Determine the [X, Y] coordinate at the center of the cell enclosing the given text.  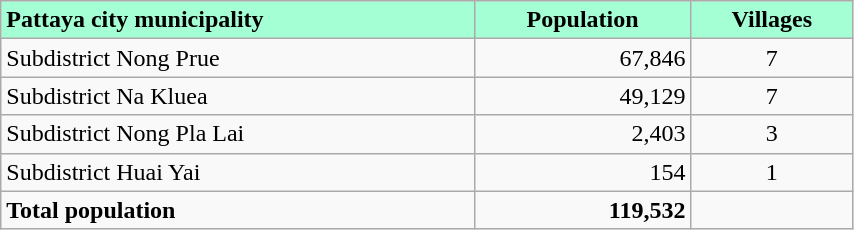
Subdistrict Nong Prue [238, 58]
49,129 [582, 96]
Total population [238, 210]
Subdistrict Na Kluea [238, 96]
2,403 [582, 134]
Subdistrict Nong Pla Lai [238, 134]
3 [772, 134]
Pattaya city municipality [238, 20]
154 [582, 172]
Population [582, 20]
67,846 [582, 58]
Villages [772, 20]
Subdistrict Huai Yai [238, 172]
1 [772, 172]
119,532 [582, 210]
